Output the (X, Y) coordinate of the center of the cell containing the given text.  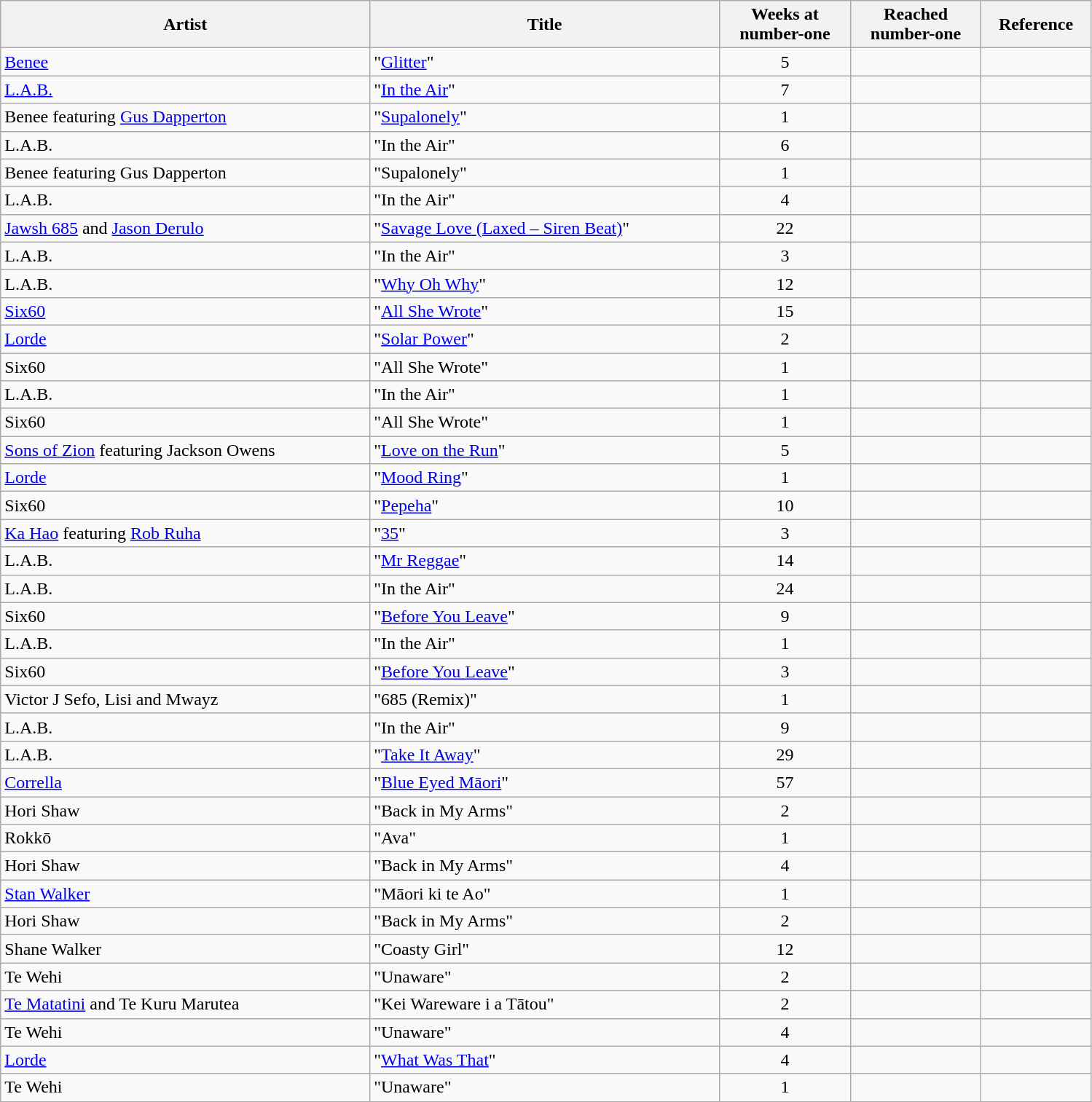
Reference (1036, 25)
"Pepeha" (545, 505)
Reachednumber-one (916, 25)
Ka Hao featuring Rob Ruha (185, 533)
Corrella (185, 782)
14 (785, 561)
"Māori ki te Ao" (545, 894)
Victor J Sefo, Lisi and Mwayz (185, 699)
Stan Walker (185, 894)
"Ava" (545, 838)
"What Was That" (545, 1060)
Benee (185, 62)
"35" (545, 533)
Weeks atnumber-one (785, 25)
6 (785, 145)
"Love on the Run" (545, 450)
57 (785, 782)
15 (785, 311)
"685 (Remix)" (545, 699)
Te Matatini and Te Kuru Marutea (185, 1004)
7 (785, 90)
29 (785, 755)
"Mr Reggae" (545, 561)
Shane Walker (185, 949)
10 (785, 505)
Title (545, 25)
"Take It Away" (545, 755)
"Kei Wareware i a Tātou" (545, 1004)
"Why Oh Why" (545, 283)
Sons of Zion featuring Jackson Owens (185, 450)
"Coasty Girl" (545, 949)
"Blue Eyed Māori" (545, 782)
"Savage Love (Laxed – Siren Beat)" (545, 228)
24 (785, 589)
Artist (185, 25)
"Mood Ring" (545, 478)
"Glitter" (545, 62)
Rokkō (185, 838)
22 (785, 228)
Jawsh 685 and Jason Derulo (185, 228)
"Solar Power" (545, 339)
